Scan for the cell matching the given text and deliver its (x, y) coordinate at center. 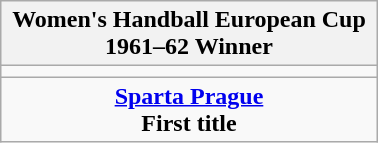
Women's Handball European Cup 1961–62 Winner (189, 34)
Sparta PragueFirst title (189, 110)
